For the text-containing cell, return its midpoint in (X, Y) coordinate format. 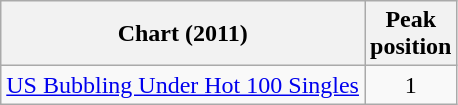
US Bubbling Under Hot 100 Singles (183, 85)
Peakposition (410, 34)
Chart (2011) (183, 34)
1 (410, 85)
